Output the [X, Y] coordinate of the center of the cell containing the given text.  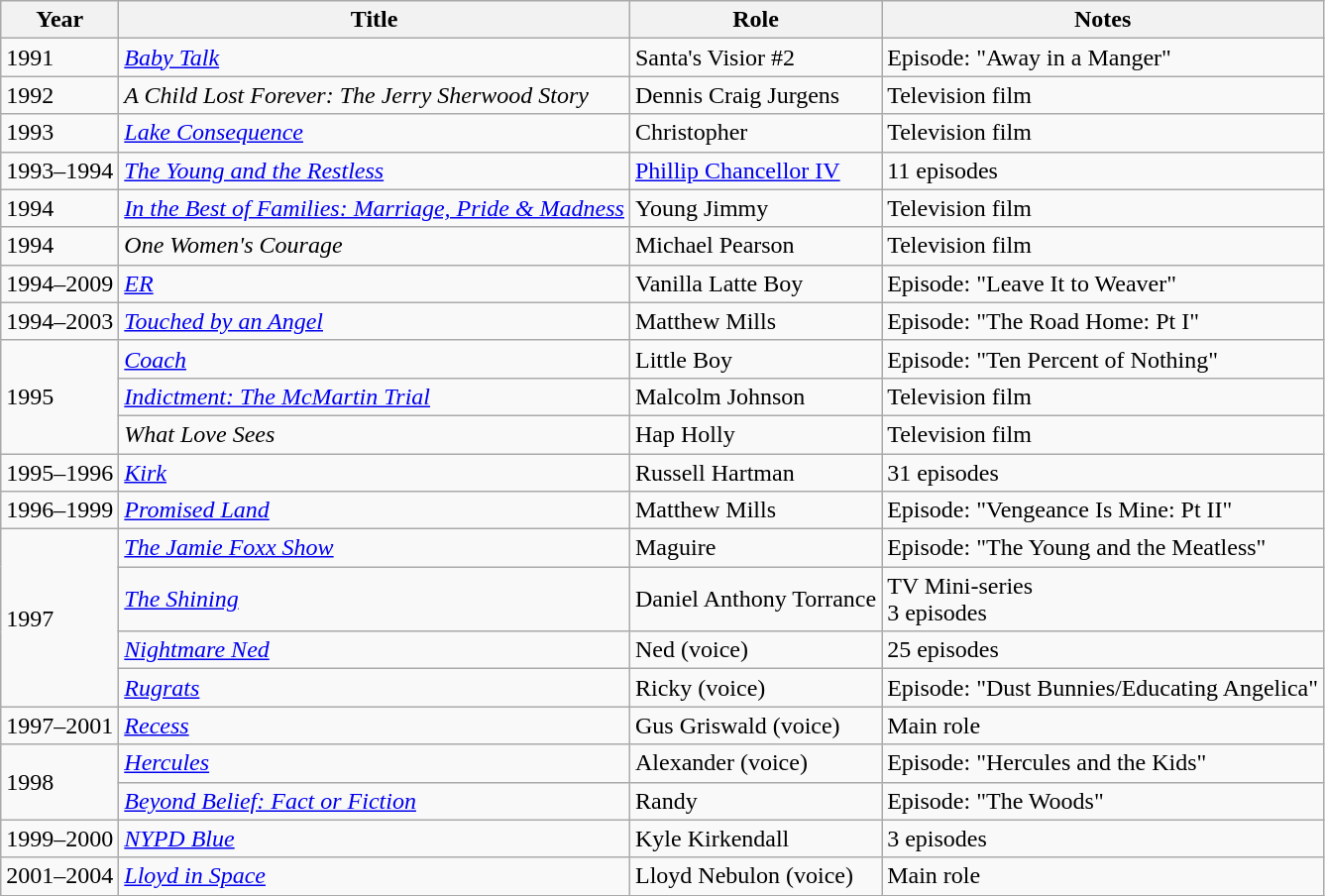
Young Jimmy [755, 208]
Kyle Kirkendall [755, 839]
Randy [755, 801]
Episode: "Dust Bunnies/Educating Angelica" [1103, 688]
1994–2009 [59, 283]
Lloyd in Space [375, 876]
ER [375, 283]
1997 [59, 618]
Christopher [755, 133]
Baby Talk [375, 57]
Role [755, 20]
Episode: "The Road Home: Pt I" [1103, 321]
Title [375, 20]
1993–1994 [59, 170]
The Jamie Foxx Show [375, 548]
1997–2001 [59, 726]
A Child Lost Forever: The Jerry Sherwood Story [375, 95]
Dennis Craig Jurgens [755, 95]
TV Mini-series3 episodes [1103, 599]
11 episodes [1103, 170]
3 episodes [1103, 839]
Lake Consequence [375, 133]
Rugrats [375, 688]
25 episodes [1103, 650]
Santa's Visior #2 [755, 57]
Notes [1103, 20]
Recess [375, 726]
Alexander (voice) [755, 763]
1996–1999 [59, 510]
Malcolm Johnson [755, 396]
Vanilla Latte Boy [755, 283]
1994–2003 [59, 321]
Coach [375, 359]
1999–2000 [59, 839]
Touched by an Angel [375, 321]
What Love Sees [375, 434]
2001–2004 [59, 876]
Nightmare Ned [375, 650]
Beyond Belief: Fact or Fiction [375, 801]
Episode: "Hercules and the Kids" [1103, 763]
Ricky (voice) [755, 688]
1995 [59, 396]
The Shining [375, 599]
Indictment: The McMartin Trial [375, 396]
1993 [59, 133]
1995–1996 [59, 473]
1991 [59, 57]
Michael Pearson [755, 246]
Russell Hartman [755, 473]
Ned (voice) [755, 650]
Kirk [375, 473]
Little Boy [755, 359]
Gus Griswald (voice) [755, 726]
1992 [59, 95]
Daniel Anthony Torrance [755, 599]
Episode: "Ten Percent of Nothing" [1103, 359]
31 episodes [1103, 473]
Hap Holly [755, 434]
Maguire [755, 548]
Hercules [375, 763]
One Women's Courage [375, 246]
The Young and the Restless [375, 170]
Promised Land [375, 510]
1998 [59, 782]
NYPD Blue [375, 839]
Episode: "The Woods" [1103, 801]
Lloyd Nebulon (voice) [755, 876]
Year [59, 20]
Episode: "Leave It to Weaver" [1103, 283]
Episode: "The Young and the Meatless" [1103, 548]
In the Best of Families: Marriage, Pride & Madness [375, 208]
Episode: "Away in a Manger" [1103, 57]
Phillip Chancellor IV [755, 170]
Episode: "Vengeance Is Mine: Pt II" [1103, 510]
